From the cell containing the given text, extract its center point as [X, Y] coordinate. 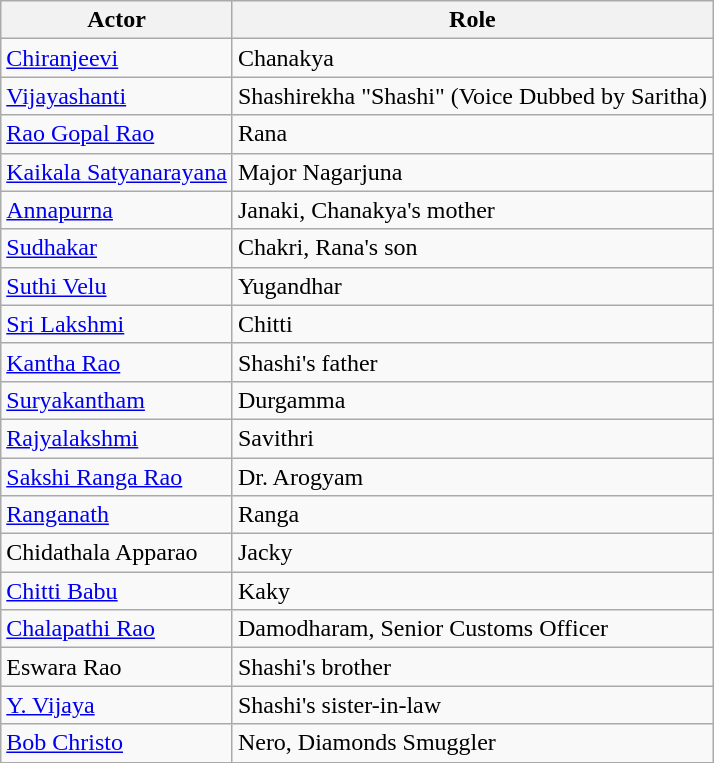
Kaky [472, 591]
Shashi's brother [472, 667]
Actor [117, 20]
Suthi Velu [117, 286]
Eswara Rao [117, 667]
Kantha Rao [117, 362]
Durgamma [472, 400]
Annapurna [117, 210]
Major Nagarjuna [472, 172]
Nero, Diamonds Smuggler [472, 743]
Bob Christo [117, 743]
Vijayashanti [117, 96]
Jacky [472, 553]
Chanakya [472, 58]
Y. Vijaya [117, 705]
Damodharam, Senior Customs Officer [472, 629]
Sakshi Ranga Rao [117, 477]
Janaki, Chanakya's mother [472, 210]
Yugandhar [472, 286]
Rajyalakshmi [117, 438]
Sri Lakshmi [117, 324]
Rana [472, 134]
Kaikala Satyanarayana [117, 172]
Shashi's father [472, 362]
Shashi's sister-in-law [472, 705]
Chitti Babu [117, 591]
Chitti [472, 324]
Ranganath [117, 515]
Dr. Arogyam [472, 477]
Shashirekha "Shashi" (Voice Dubbed by Saritha) [472, 96]
Role [472, 20]
Chalapathi Rao [117, 629]
Chiranjeevi [117, 58]
Suryakantham [117, 400]
Savithri [472, 438]
Sudhakar [117, 248]
Chidathala Apparao [117, 553]
Ranga [472, 515]
Chakri, Rana's son [472, 248]
Rao Gopal Rao [117, 134]
